Extract the [x, y] coordinate from the center of the cell holding the provided text.  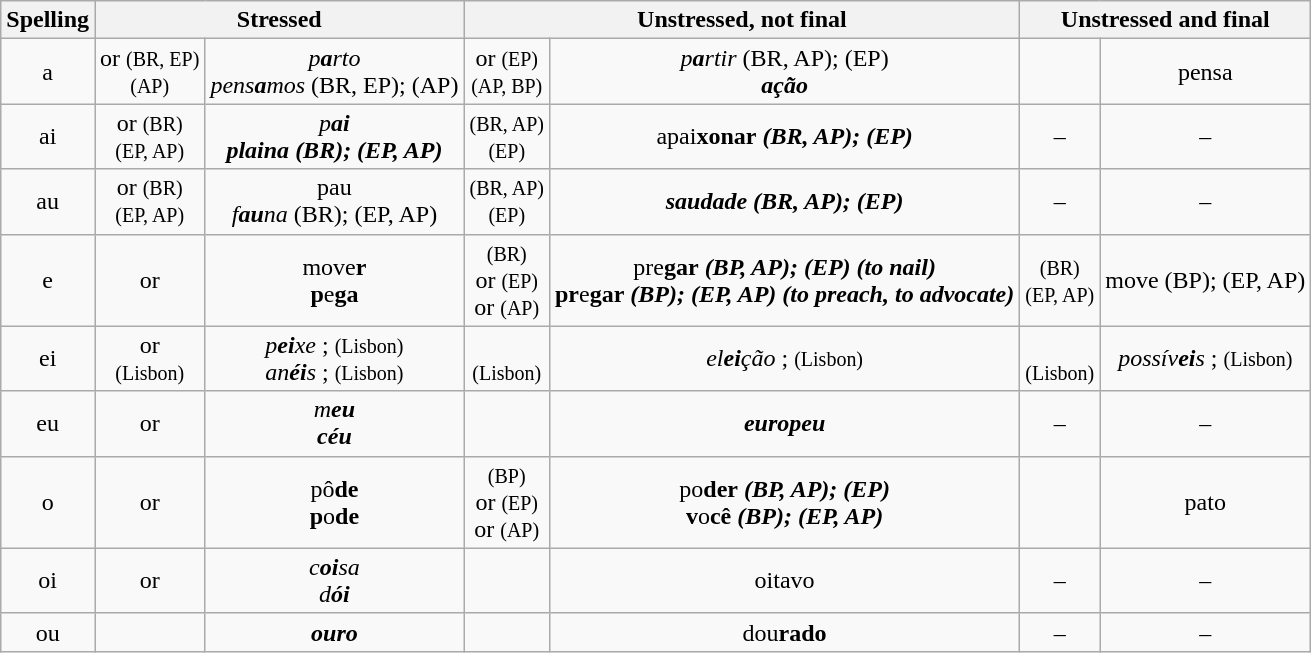
(BR) (EP, AP) [1060, 280]
(BR) or (EP) or (AP) [507, 280]
meu céu [334, 424]
peixe ; (Lisbon)anéis ; (Lisbon) [334, 358]
mover pega [334, 280]
ou [48, 632]
pato [1206, 502]
saudade (BR, AP); (EP) [784, 202]
apaixonar (BR, AP); (EP) [784, 136]
move (BP); (EP, AP) [1206, 280]
e [48, 280]
or (EP) (AP, BP) [507, 72]
europeu [784, 424]
ai [48, 136]
eleição ; (Lisbon) [784, 358]
coisa dói [334, 580]
pensa [1206, 72]
Stressed [280, 20]
or (Lisbon) [150, 358]
or (BR, EP) (AP) [150, 72]
pai plaina (BR); (EP, AP) [334, 136]
(BP) or (EP) or (AP) [507, 502]
ei [48, 358]
partir (BR, AP); (EP)ação [784, 72]
parto pensamos (BR, EP); (AP) [334, 72]
pôde pode [334, 502]
Unstressed and final [1166, 20]
oi [48, 580]
eu [48, 424]
o [48, 502]
oitavo [784, 580]
Unstressed, not final [742, 20]
possíveis ; (Lisbon) [1206, 358]
Spelling [48, 20]
dourado [784, 632]
poder (BP, AP); (EP)você (BP); (EP, AP) [784, 502]
ouro [334, 632]
a [48, 72]
pau fauna (BR); (EP, AP) [334, 202]
au [48, 202]
pregar (BP, AP); (EP) (to nail)pregar (BP); (EP, AP) (to preach, to advocate) [784, 280]
